Scan for the cell matching the given text and deliver its (X, Y) coordinate at center. 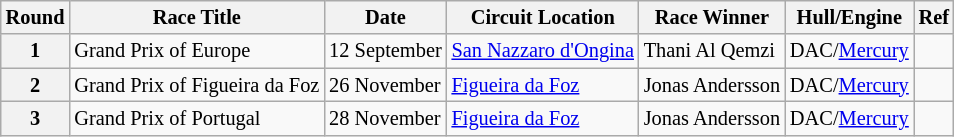
2 (36, 85)
Circuit Location (543, 17)
Round (36, 17)
26 November (385, 85)
Date (385, 17)
San Nazzaro d'Ongina (543, 51)
1 (36, 51)
Ref (934, 17)
Grand Prix of Europe (196, 51)
3 (36, 118)
Grand Prix of Figueira da Foz (196, 85)
Grand Prix of Portugal (196, 118)
Thani Al Qemzi (712, 51)
Race Title (196, 17)
12 September (385, 51)
Hull/Engine (850, 17)
28 November (385, 118)
Race Winner (712, 17)
